Return (X, Y) of the center of cell containing provided text 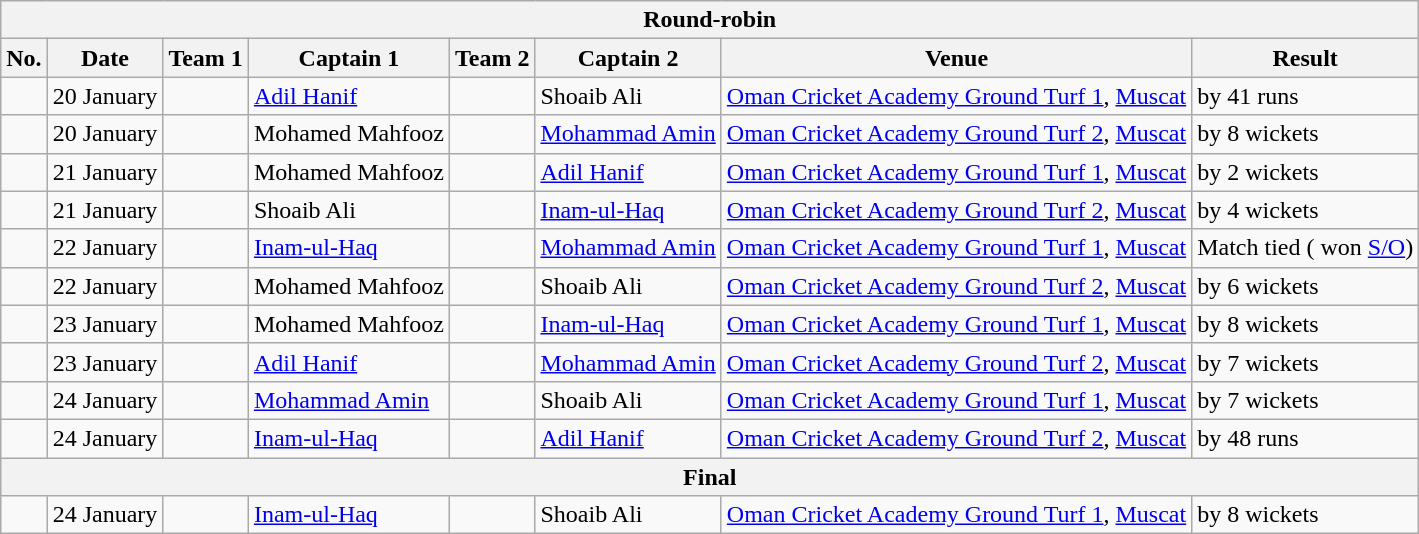
No. (24, 58)
by 41 runs (1306, 96)
Match tied ( won S/O) (1306, 248)
Round-robin (710, 20)
Result (1306, 58)
by 6 wickets (1306, 286)
Venue (956, 58)
by 48 runs (1306, 438)
Captain 2 (628, 58)
Team 1 (206, 58)
Final (710, 477)
by 2 wickets (1306, 172)
Captain 1 (348, 58)
by 4 wickets (1306, 210)
Date (105, 58)
Team 2 (492, 58)
